Search for the cell housing the specified text and yield its (X, Y) center coordinate. 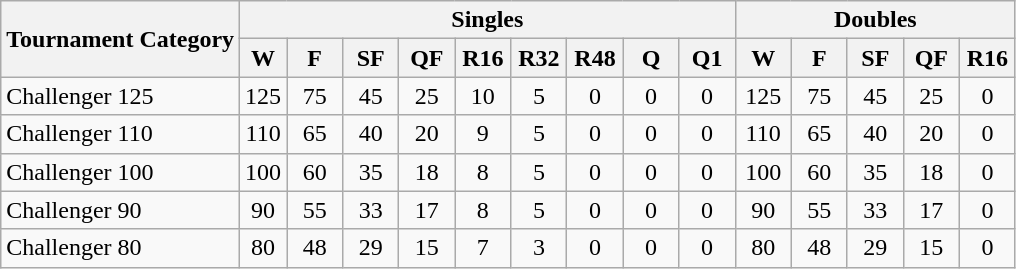
Q (651, 58)
R32 (539, 58)
Singles (488, 20)
Challenger 90 (120, 210)
7 (483, 248)
Challenger 80 (120, 248)
Tournament Category (120, 39)
Doubles (875, 20)
Q1 (707, 58)
R48 (595, 58)
Challenger 125 (120, 96)
10 (483, 96)
9 (483, 134)
Challenger 110 (120, 134)
3 (539, 248)
Challenger 100 (120, 172)
